For the text-containing cell, return its midpoint in [x, y] coordinate format. 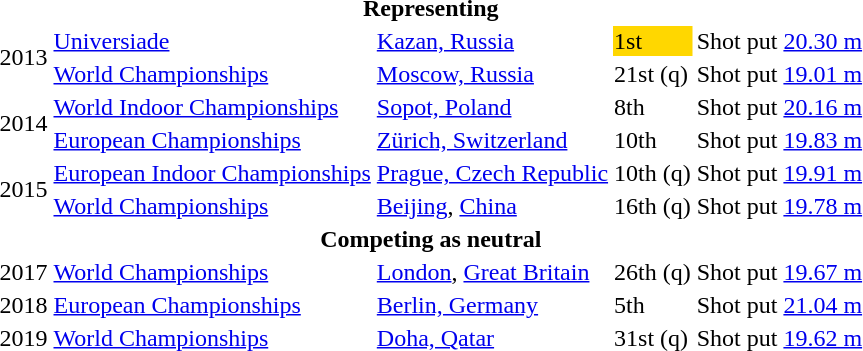
Sopot, Poland [492, 107]
1st [653, 41]
Prague, Czech Republic [492, 173]
21st (q) [653, 74]
26th (q) [653, 272]
Beijing, China [492, 206]
Kazan, Russia [492, 41]
10th (q) [653, 173]
5th [653, 305]
Universiade [212, 41]
Zürich, Switzerland [492, 140]
16th (q) [653, 206]
World Indoor Championships [212, 107]
Berlin, Germany [492, 305]
Moscow, Russia [492, 74]
London, Great Britain [492, 272]
8th [653, 107]
10th [653, 140]
European Indoor Championships [212, 173]
